Extract the (x, y) coordinate from the center of the cell holding the provided text.  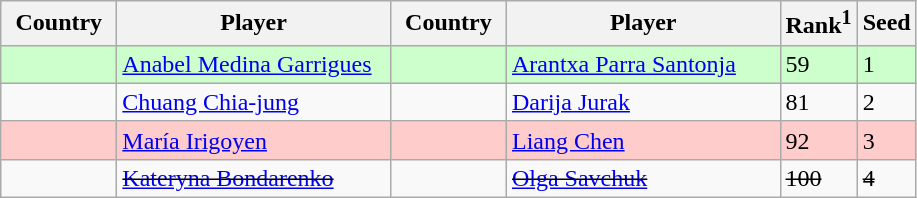
100 (818, 178)
81 (818, 102)
1 (886, 64)
59 (818, 64)
3 (886, 140)
Darija Jurak (643, 102)
Seed (886, 24)
María Irigoyen (254, 140)
Chuang Chia-jung (254, 102)
Rank1 (818, 24)
Kateryna Bondarenko (254, 178)
Liang Chen (643, 140)
Olga Savchuk (643, 178)
Anabel Medina Garrigues (254, 64)
4 (886, 178)
Arantxa Parra Santonja (643, 64)
92 (818, 140)
2 (886, 102)
